Pinpoint the cell where the given text exists, returning its [X, Y] midpoint coordinate. 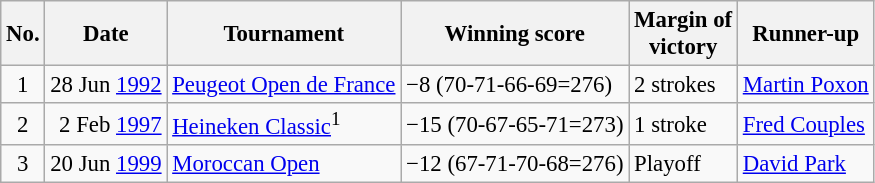
David Park [806, 164]
Date [106, 34]
2 strokes [684, 85]
Martin Poxon [806, 85]
Margin ofvictory [684, 34]
1 [23, 85]
20 Jun 1999 [106, 164]
−12 (67-71-70-68=276) [515, 164]
Winning score [515, 34]
Playoff [684, 164]
Moroccan Open [284, 164]
1 stroke [684, 124]
−15 (70-67-65-71=273) [515, 124]
−8 (70-71-66-69=276) [515, 85]
Tournament [284, 34]
No. [23, 34]
3 [23, 164]
Peugeot Open de France [284, 85]
Fred Couples [806, 124]
28 Jun 1992 [106, 85]
Heineken Classic1 [284, 124]
2 [23, 124]
Runner-up [806, 34]
2 Feb 1997 [106, 124]
